Return the (X, Y) coordinate for the center point of the cell that contains the specified text.  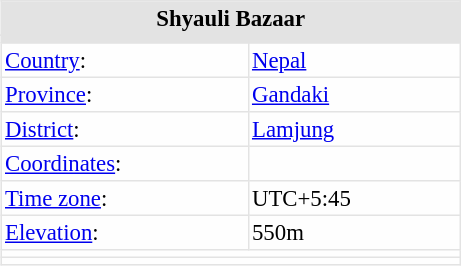
Gandaki (354, 94)
Country: (124, 60)
Nepal (354, 60)
Province: (124, 94)
Elevation: (124, 232)
550m (354, 232)
Coordinates: (124, 163)
Lamjung (354, 129)
Shyauli Bazaar (230, 18)
UTC+5:45 (354, 198)
District: (124, 129)
Time zone: (124, 198)
